Search for the cell housing the specified text and yield its [x, y] center coordinate. 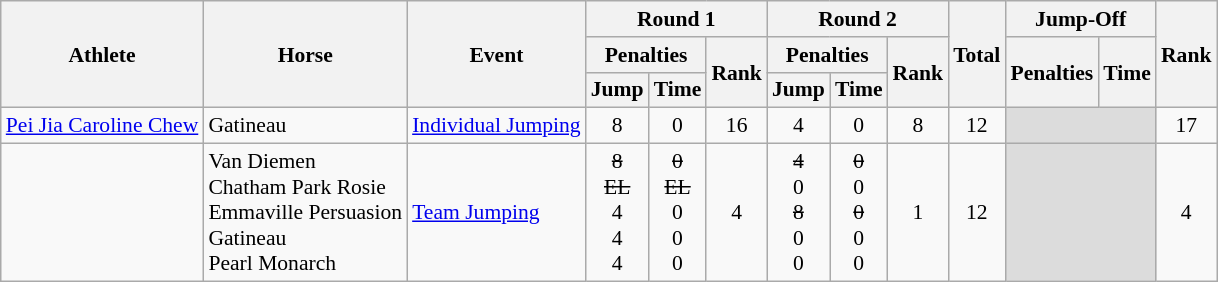
Gatineau [305, 126]
Round 1 [676, 19]
Total [976, 54]
Horse [305, 54]
1 [918, 213]
16 [736, 126]
Jump-Off [1080, 19]
Round 2 [858, 19]
00000 [859, 213]
17 [1186, 126]
Pei Jia Caroline Chew [102, 126]
0EL000 [678, 213]
40800 [798, 213]
Athlete [102, 54]
Team Jumping [496, 213]
8EL444 [618, 213]
Van DiemenChatham Park RosieEmmaville PersuasionGatineauPearl Monarch [305, 213]
Individual Jumping [496, 126]
Event [496, 54]
